Pinpoint the cell where the given text exists, returning its (x, y) midpoint coordinate. 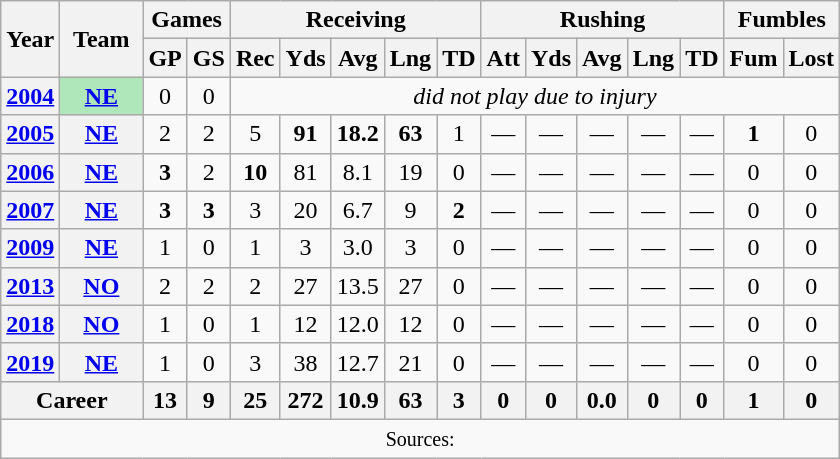
Sources: (420, 438)
did not play due to injury (534, 96)
Year (30, 39)
12.0 (358, 324)
Att (503, 58)
10.9 (358, 400)
Fum (754, 58)
Fumbles (782, 20)
Career (72, 400)
3.0 (358, 248)
13 (165, 400)
272 (306, 400)
81 (306, 172)
38 (306, 362)
Team (102, 39)
18.2 (358, 134)
0.0 (602, 400)
20 (306, 210)
6.7 (358, 210)
2006 (30, 172)
21 (410, 362)
19 (410, 172)
2009 (30, 248)
12.7 (358, 362)
8.1 (358, 172)
GS (208, 58)
Rec (255, 58)
2013 (30, 286)
2005 (30, 134)
5 (255, 134)
2004 (30, 96)
Rushing (602, 20)
GP (165, 58)
91 (306, 134)
13.5 (358, 286)
Lost (811, 58)
2007 (30, 210)
10 (255, 172)
25 (255, 400)
Games (186, 20)
2019 (30, 362)
2018 (30, 324)
Receiving (356, 20)
